Locate the cell with the specified text and output its (x, y) center coordinate. 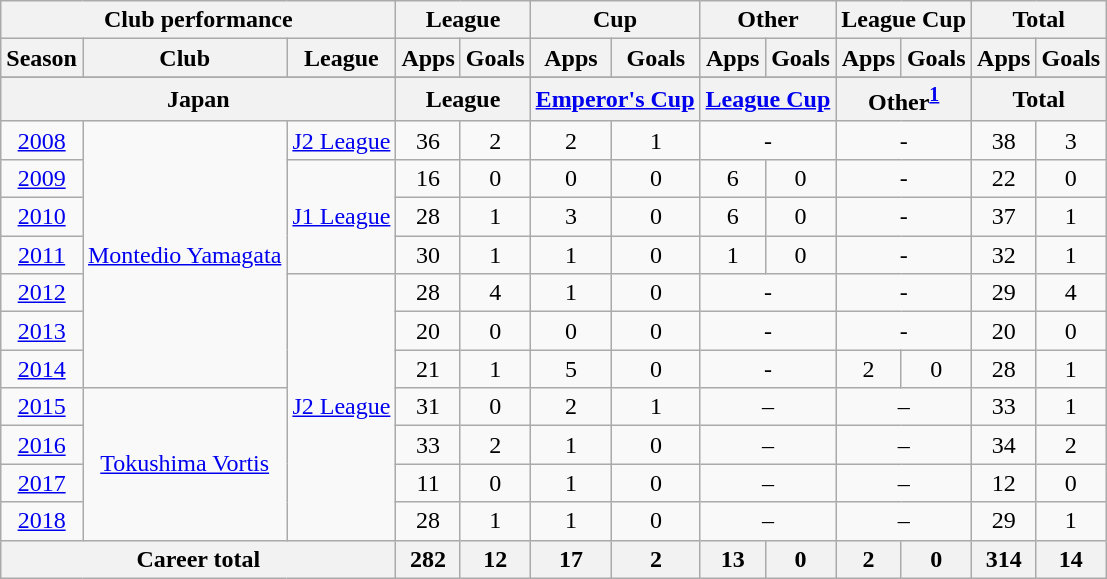
22 (1004, 178)
2015 (42, 407)
34 (1004, 445)
Montedio Yamagata (184, 254)
2014 (42, 369)
Other1 (904, 100)
J1 League (342, 216)
2009 (42, 178)
Club performance (198, 20)
32 (1004, 255)
2010 (42, 217)
2016 (42, 445)
2012 (42, 293)
13 (732, 559)
2008 (42, 140)
2017 (42, 483)
Japan (198, 100)
11 (428, 483)
2018 (42, 521)
Emperor's Cup (615, 100)
17 (571, 559)
Club (184, 58)
30 (428, 255)
37 (1004, 217)
Other (768, 20)
Cup (615, 20)
282 (428, 559)
14 (1071, 559)
21 (428, 369)
Career total (198, 559)
2013 (42, 331)
16 (428, 178)
5 (571, 369)
Season (42, 58)
314 (1004, 559)
31 (428, 407)
36 (428, 140)
2011 (42, 255)
Tokushima Vortis (184, 464)
38 (1004, 140)
